Determine the [x, y] coordinate at the center of the cell enclosing the given text.  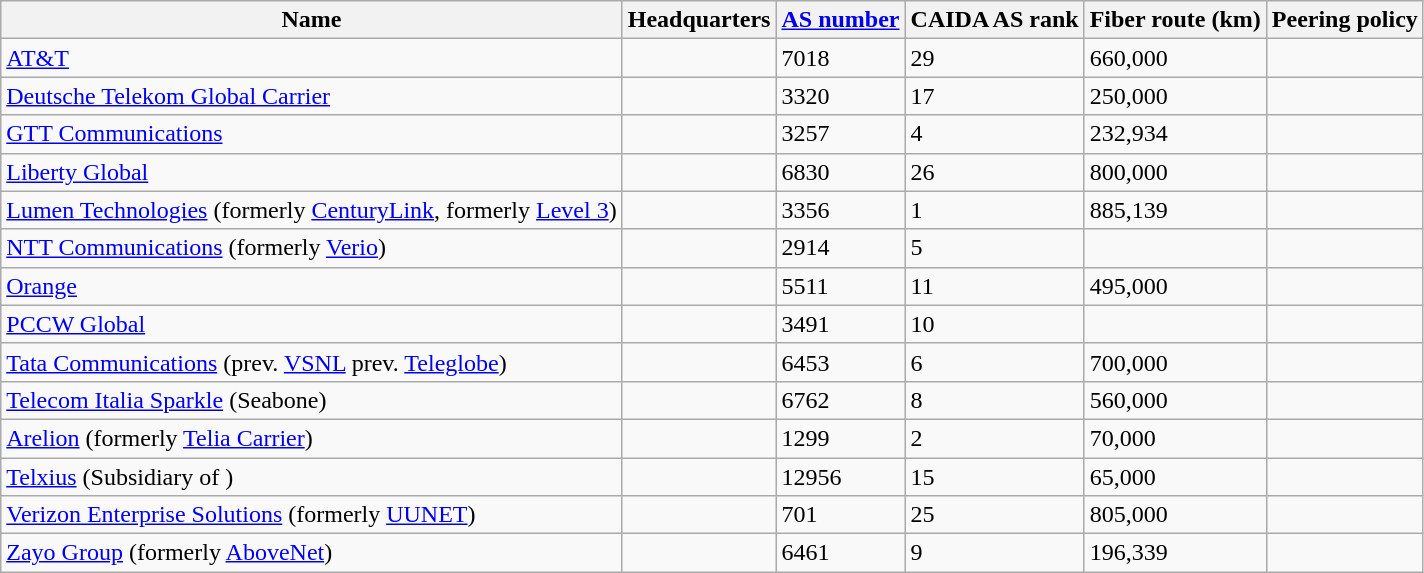
25 [994, 515]
701 [840, 515]
660,000 [1175, 58]
15 [994, 477]
1 [994, 210]
26 [994, 172]
7018 [840, 58]
1299 [840, 438]
Telecom Italia Sparkle (Seabone) [312, 400]
AT&T [312, 58]
PCCW Global [312, 324]
6 [994, 362]
Arelion (formerly Telia Carrier) [312, 438]
3356 [840, 210]
Zayo Group (formerly AboveNet) [312, 553]
3320 [840, 96]
196,339 [1175, 553]
560,000 [1175, 400]
805,000 [1175, 515]
Peering policy [1344, 20]
Telxius (Subsidiary of ) [312, 477]
9 [994, 553]
6453 [840, 362]
29 [994, 58]
12956 [840, 477]
Fiber route (km) [1175, 20]
3257 [840, 134]
Liberty Global [312, 172]
NTT Communications (formerly Verio) [312, 248]
800,000 [1175, 172]
3491 [840, 324]
495,000 [1175, 286]
Orange [312, 286]
Verizon Enterprise Solutions (formerly UUNET) [312, 515]
CAIDA AS rank [994, 20]
Name [312, 20]
Headquarters [699, 20]
232,934 [1175, 134]
4 [994, 134]
5 [994, 248]
250,000 [1175, 96]
Deutsche Telekom Global Carrier [312, 96]
2 [994, 438]
700,000 [1175, 362]
Tata Communications (prev. VSNL prev. Teleglobe) [312, 362]
8 [994, 400]
GTT Communications [312, 134]
885,139 [1175, 210]
6830 [840, 172]
17 [994, 96]
AS number [840, 20]
Lumen Technologies (formerly CenturyLink, formerly Level 3) [312, 210]
5511 [840, 286]
6461 [840, 553]
2914 [840, 248]
65,000 [1175, 477]
11 [994, 286]
6762 [840, 400]
10 [994, 324]
70,000 [1175, 438]
